Output the [X, Y] coordinate of the center of the cell containing the given text.  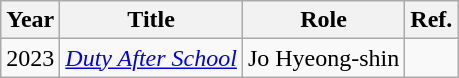
Role [323, 20]
Duty After School [152, 58]
2023 [30, 58]
Title [152, 20]
Ref. [432, 20]
Jo Hyeong-shin [323, 58]
Year [30, 20]
